Find where the given text appears and provide that cell's center as [X, Y] coordinate. 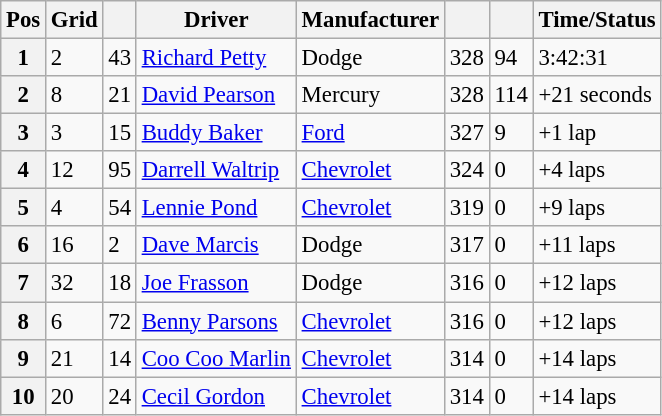
Mercury [370, 95]
Richard Petty [216, 58]
324 [466, 170]
Dave Marcis [216, 245]
+11 laps [597, 245]
15 [120, 133]
7 [24, 283]
Cecil Gordon [216, 396]
72 [120, 321]
43 [120, 58]
+1 lap [597, 133]
12 [74, 170]
319 [466, 208]
20 [74, 396]
10 [24, 396]
Lennie Pond [216, 208]
14 [120, 358]
Grid [74, 20]
Darrell Waltrip [216, 170]
David Pearson [216, 95]
Time/Status [597, 20]
327 [466, 133]
94 [511, 58]
Benny Parsons [216, 321]
Joe Frasson [216, 283]
3:42:31 [597, 58]
Manufacturer [370, 20]
5 [24, 208]
114 [511, 95]
317 [466, 245]
Coo Coo Marlin [216, 358]
24 [120, 396]
32 [74, 283]
Ford [370, 133]
16 [74, 245]
Driver [216, 20]
95 [120, 170]
Buddy Baker [216, 133]
18 [120, 283]
+4 laps [597, 170]
54 [120, 208]
1 [24, 58]
Pos [24, 20]
+9 laps [597, 208]
+21 seconds [597, 95]
